Locate the cell with the specified text and output its [X, Y] center coordinate. 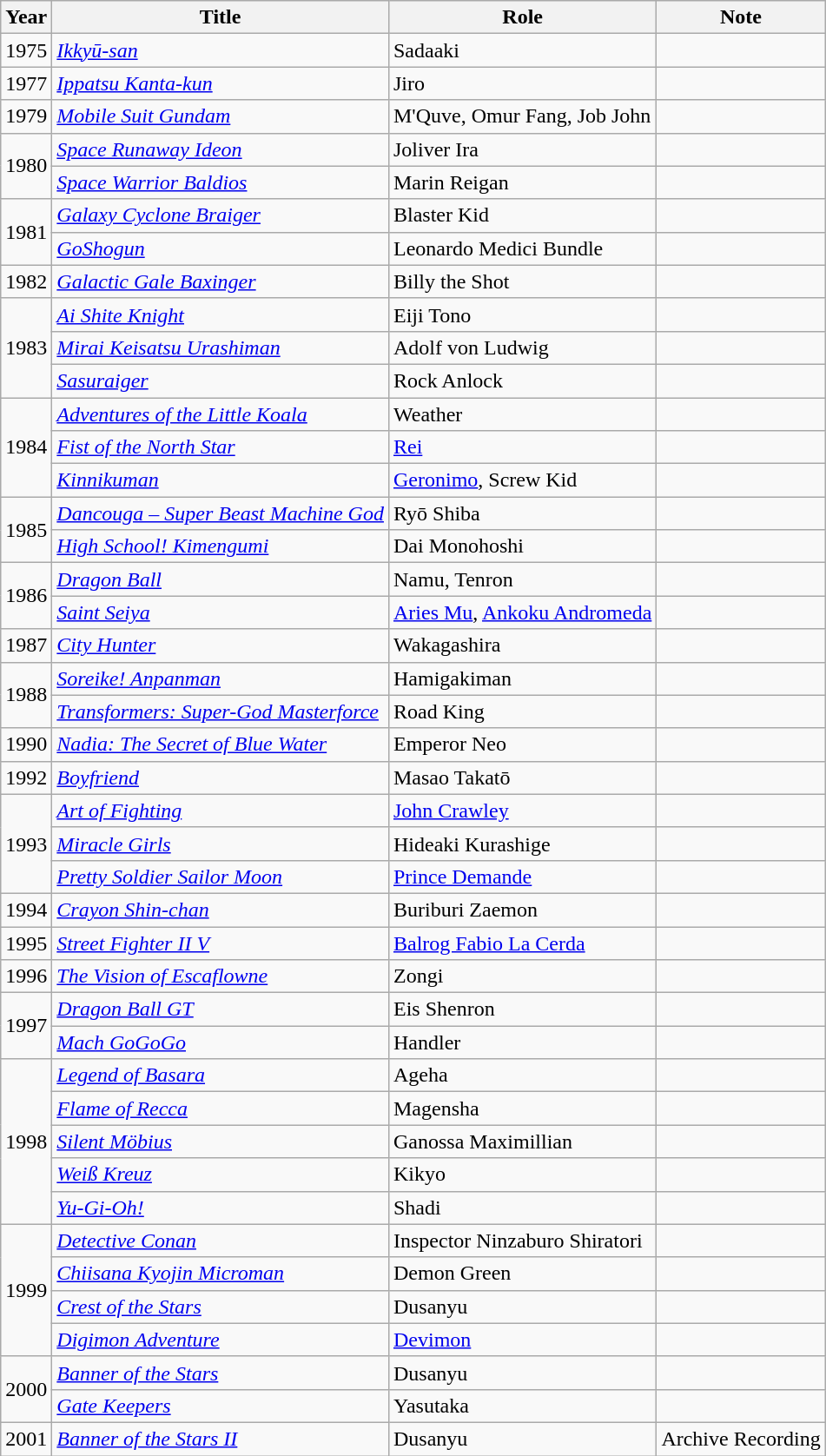
1994 [26, 910]
Miracle Girls [221, 844]
Weiß Kreuz [221, 1175]
Chiisana Kyojin Microman [221, 1274]
Blaster Kid [522, 215]
Boyfriend [221, 778]
1982 [26, 281]
Saint Seiya [221, 612]
Yu-Gi-Oh! [221, 1208]
Yasutaka [522, 1406]
1998 [26, 1142]
Eiji Tono [522, 314]
1986 [26, 596]
Billy the Shot [522, 281]
2000 [26, 1389]
Dragon Ball [221, 579]
1980 [26, 166]
1993 [26, 844]
Ganossa Maximillian [522, 1142]
1979 [26, 116]
Handler [522, 1042]
Galactic Gale Baxinger [221, 281]
Demon Green [522, 1274]
1996 [26, 976]
Silent Möbius [221, 1142]
Detective Conan [221, 1241]
Buriburi Zaemon [522, 910]
Nadia: The Secret of Blue Water [221, 745]
Dragon Ball GT [221, 1009]
Masao Takatō [522, 778]
Hamigakiman [522, 678]
Leonardo Medici Bundle [522, 248]
Hideaki Kurashige [522, 844]
Rei [522, 447]
Archive Recording [741, 1439]
Magensha [522, 1109]
Emperor Neo [522, 745]
1975 [26, 50]
Adolf von Ludwig [522, 347]
1987 [26, 645]
Weather [522, 414]
Space Warrior Baldios [221, 182]
Geronimo, Screw Kid [522, 480]
Banner of the Stars [221, 1373]
Role [522, 17]
Joliver Ira [522, 149]
Kinnikuman [221, 480]
John Crawley [522, 811]
Legend of Basara [221, 1075]
1984 [26, 447]
Gate Keepers [221, 1406]
Transformers: Super-God Masterforce [221, 711]
Prince Demande [522, 877]
Art of Fighting [221, 811]
2001 [26, 1439]
Ikkyū-san [221, 50]
Ageha [522, 1075]
1981 [26, 232]
Mach GoGoGo [221, 1042]
Ryō Shiba [522, 513]
Namu, Tenron [522, 579]
Soreike! Anpanman [221, 678]
Note [741, 17]
Mirai Keisatsu Urashiman [221, 347]
Zongi [522, 976]
Dai Monohoshi [522, 546]
Space Runaway Ideon [221, 149]
GoShogun [221, 248]
1983 [26, 347]
Pretty Soldier Sailor Moon [221, 877]
1977 [26, 83]
Eis Shenron [522, 1009]
Shadi [522, 1208]
Aries Mu, Ankoku Andromeda [522, 612]
City Hunter [221, 645]
Street Fighter II V [221, 943]
1988 [26, 695]
Kikyo [522, 1175]
Crayon Shin-chan [221, 910]
Digimon Adventure [221, 1340]
Banner of the Stars II [221, 1439]
1997 [26, 1026]
Ippatsu Kanta-kun [221, 83]
Flame of Recca [221, 1109]
High School! Kimengumi [221, 546]
M'Quve, Omur Fang, Job John [522, 116]
1985 [26, 530]
Ai Shite Knight [221, 314]
The Vision of Escaflowne [221, 976]
Dancouga – Super Beast Machine God [221, 513]
Galaxy Cyclone Braiger [221, 215]
Sasuraiger [221, 381]
Devimon [522, 1340]
Rock Anlock [522, 381]
Sadaaki [522, 50]
1990 [26, 745]
Year [26, 17]
1999 [26, 1290]
Road King [522, 711]
Inspector Ninzaburo Shiratori [522, 1241]
1992 [26, 778]
1995 [26, 943]
Mobile Suit Gundam [221, 116]
Marin Reigan [522, 182]
Adventures of the Little Koala [221, 414]
Balrog Fabio La Cerda [522, 943]
Jiro [522, 83]
Wakagashira [522, 645]
Crest of the Stars [221, 1307]
Title [221, 17]
Fist of the North Star [221, 447]
